Locate the cell with the specified text and output its (X, Y) center coordinate. 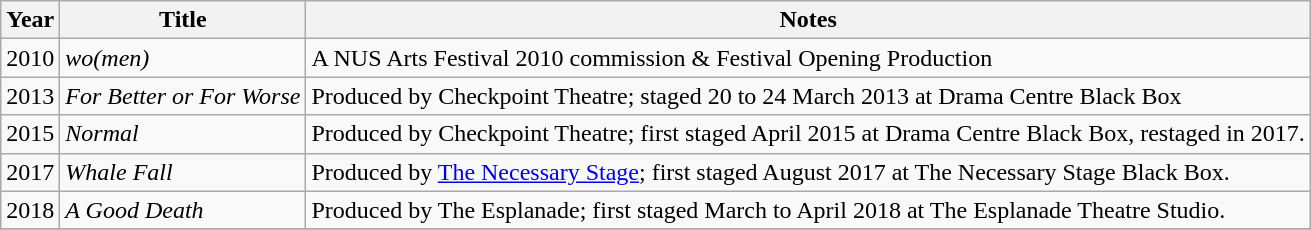
2013 (30, 96)
Notes (808, 20)
2017 (30, 172)
Whale Fall (183, 172)
Produced by Checkpoint Theatre; staged 20 to 24 March 2013 at Drama Centre Black Box (808, 96)
wo(men) (183, 58)
Produced by The Esplanade; first staged March to April 2018 at The Esplanade Theatre Studio. (808, 210)
Normal (183, 134)
2015 (30, 134)
A NUS Arts Festival 2010 commission & Festival Opening Production (808, 58)
2018 (30, 210)
2010 (30, 58)
Produced by Checkpoint Theatre; first staged April 2015 at Drama Centre Black Box, restaged in 2017. (808, 134)
A Good Death (183, 210)
Produced by The Necessary Stage; first staged August 2017 at The Necessary Stage Black Box. (808, 172)
Title (183, 20)
Year (30, 20)
For Better or For Worse (183, 96)
